For the text-containing cell, return its midpoint in [X, Y] coordinate format. 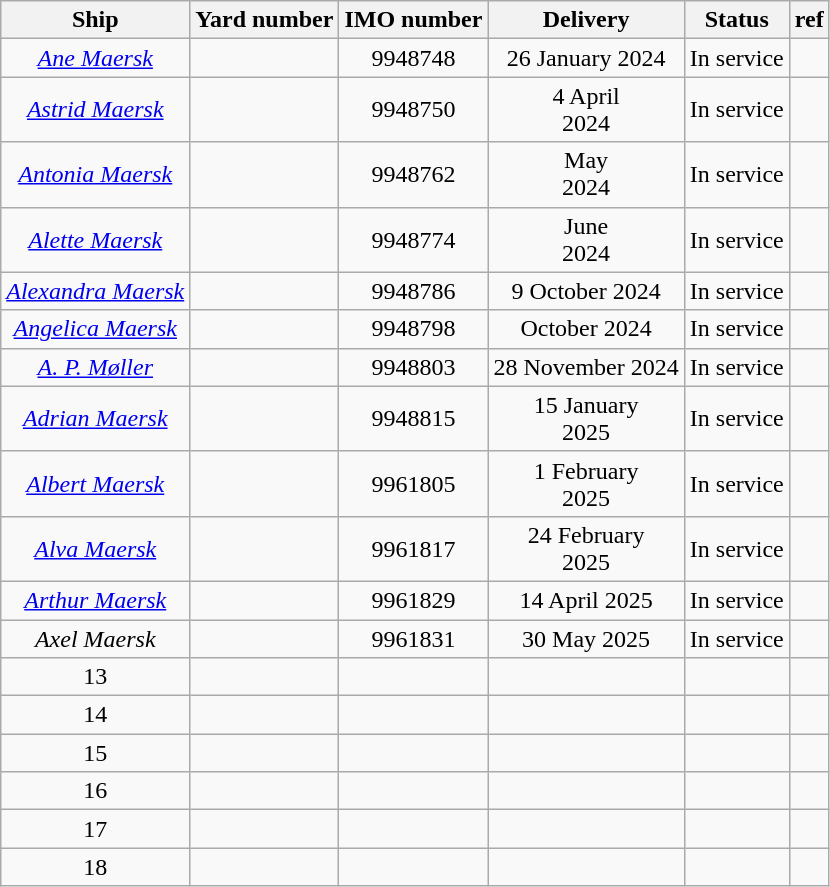
30 May 2025 [586, 639]
Yard number [264, 20]
9948803 [414, 367]
Arthur Maersk [96, 600]
9 October 2024 [586, 291]
9948774 [414, 240]
9961829 [414, 600]
Astrid Maersk [96, 110]
9961831 [414, 639]
October 2024 [586, 329]
16 [96, 791]
Ane Maersk [96, 58]
15 [96, 753]
14 April 2025 [586, 600]
Albert Maersk [96, 484]
Angelica Maersk [96, 329]
13 [96, 677]
26 January 2024 [586, 58]
9961817 [414, 548]
June 2024 [586, 240]
9948786 [414, 291]
Adrian Maersk [96, 418]
Alette Maersk [96, 240]
Alva Maersk [96, 548]
A. P. Møller [96, 367]
24 February2025 [586, 548]
9948748 [414, 58]
IMO number [414, 20]
9948815 [414, 418]
9948762 [414, 174]
ref [809, 20]
4 April 2024 [586, 110]
Status [736, 20]
Ship [96, 20]
1 February2025 [586, 484]
Axel Maersk [96, 639]
Alexandra Maersk [96, 291]
Antonia Maersk [96, 174]
9948750 [414, 110]
15 January 2025 [586, 418]
18 [96, 867]
9961805 [414, 484]
17 [96, 829]
May 2024 [586, 174]
14 [96, 715]
28 November 2024 [586, 367]
9948798 [414, 329]
Delivery [586, 20]
